Return the (X, Y) coordinate for the center point of the cell that contains the specified text.  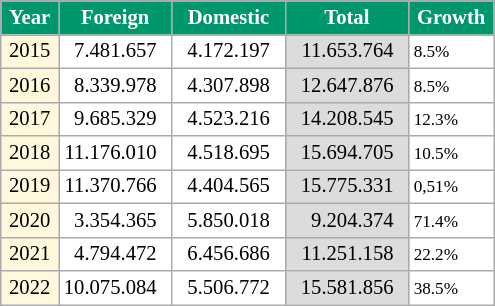
2016 (30, 85)
4.404.565 (228, 186)
15.694.705 (347, 153)
4.172.197 (228, 51)
12.3% (452, 119)
4.794.472 (114, 254)
2018 (30, 153)
6.456.686 (228, 254)
2021 (30, 254)
10.5% (452, 153)
Total (347, 17)
Domestic (228, 17)
5.850.018 (228, 220)
14.208.545 (347, 119)
71.4% (452, 220)
22.2% (452, 254)
38.5% (452, 287)
Growth (452, 17)
5.506.772 (228, 287)
9.204.374 (347, 220)
11.370.766 (114, 186)
2020 (30, 220)
Foreign (114, 17)
2017 (30, 119)
0,51% (452, 186)
2015 (30, 51)
Year (30, 17)
4.518.695 (228, 153)
11.176.010 (114, 153)
8.339.978 (114, 85)
11.653.764 (347, 51)
12.647.876 (347, 85)
15.581.856 (347, 287)
7.481.657 (114, 51)
9.685.329 (114, 119)
4.307.898 (228, 85)
4.523.216 (228, 119)
10.075.084 (114, 287)
3.354.365 (114, 220)
15.775.331 (347, 186)
11.251.158 (347, 254)
2022 (30, 287)
2019 (30, 186)
